Identify which cell holds the provided text, then report its (x, y) central coordinate. 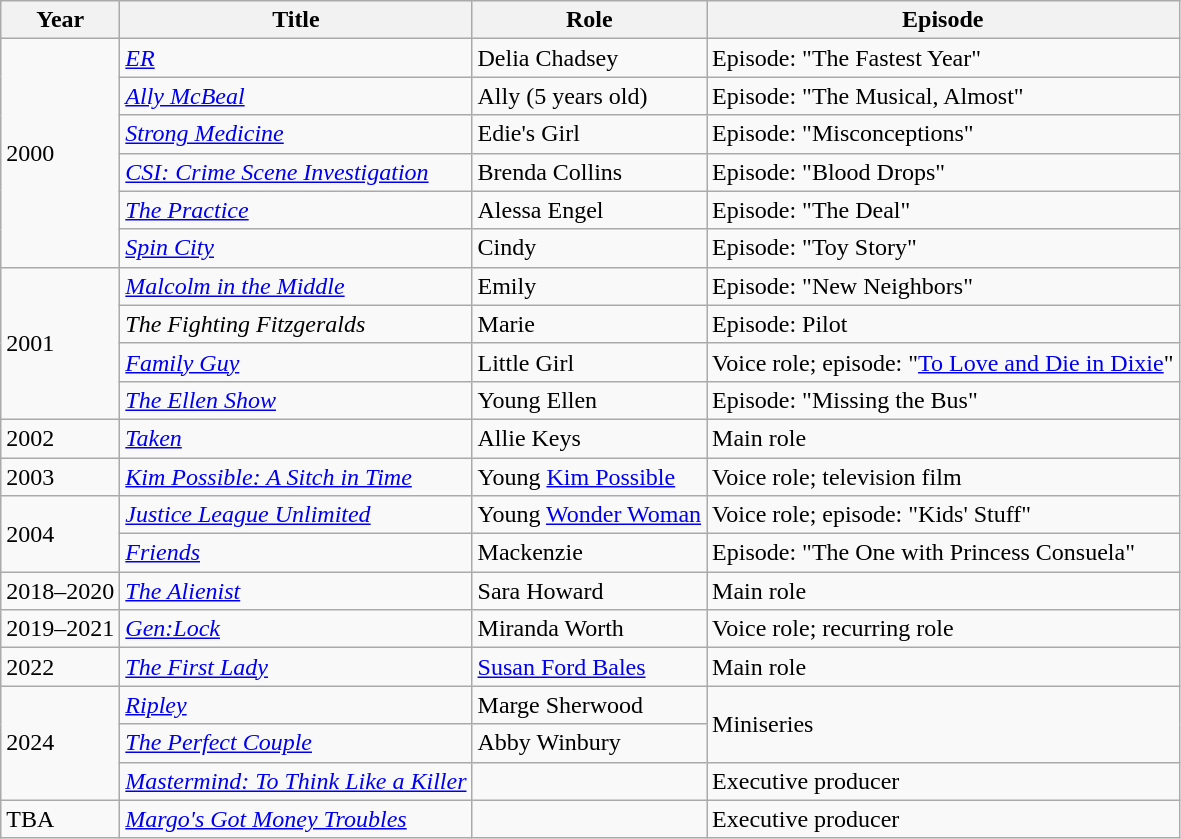
Voice role; episode: "Kids' Stuff" (943, 515)
Cindy (590, 248)
Voice role; television film (943, 477)
Episode: "Missing the Bus" (943, 400)
ER (296, 58)
Friends (296, 553)
Kim Possible: A Sitch in Time (296, 477)
Episode: "The One with Princess Consuela" (943, 553)
Role (590, 20)
Episode: "Toy Story" (943, 248)
Episode: "Blood Drops" (943, 172)
2024 (60, 743)
Strong Medicine (296, 134)
Spin City (296, 248)
Abby Winbury (590, 743)
Young Ellen (590, 400)
Edie's Girl (590, 134)
TBA (60, 819)
Year (60, 20)
2000 (60, 153)
The Perfect Couple (296, 743)
Susan Ford Bales (590, 667)
Young Wonder Woman (590, 515)
Voice role; recurring role (943, 629)
Ally (5 years old) (590, 96)
Episode: "The Fastest Year" (943, 58)
2022 (60, 667)
Episode: "The Deal" (943, 210)
2018–2020 (60, 591)
Allie Keys (590, 438)
Alessa Engel (590, 210)
Margo's Got Money Troubles (296, 819)
CSI: Crime Scene Investigation (296, 172)
Little Girl (590, 362)
2004 (60, 534)
Voice role; episode: "To Love and Die in Dixie" (943, 362)
Marge Sherwood (590, 705)
Justice League Unlimited (296, 515)
Young Kim Possible (590, 477)
Episode (943, 20)
Taken (296, 438)
Family Guy (296, 362)
2002 (60, 438)
2001 (60, 343)
Emily (590, 286)
Episode: "New Neighbors" (943, 286)
Episode: Pilot (943, 324)
Brenda Collins (590, 172)
The Alienist (296, 591)
Ripley (296, 705)
Marie (590, 324)
Gen:Lock (296, 629)
2003 (60, 477)
Title (296, 20)
Ally McBeal (296, 96)
Mackenzie (590, 553)
Miranda Worth (590, 629)
Delia Chadsey (590, 58)
2019–2021 (60, 629)
Miniseries (943, 724)
Sara Howard (590, 591)
Malcolm in the Middle (296, 286)
The Ellen Show (296, 400)
The Practice (296, 210)
Episode: "Misconceptions" (943, 134)
Episode: "The Musical, Almost" (943, 96)
The Fighting Fitzgeralds (296, 324)
Mastermind: To Think Like a Killer (296, 781)
The First Lady (296, 667)
